Return the (x, y) coordinate for the center point of the cell that contains the specified text.  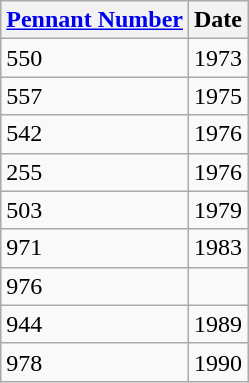
Pennant Number (95, 20)
1979 (218, 210)
1989 (218, 324)
1973 (218, 58)
557 (95, 96)
503 (95, 210)
1990 (218, 362)
978 (95, 362)
976 (95, 286)
Date (218, 20)
944 (95, 324)
1975 (218, 96)
1983 (218, 248)
550 (95, 58)
542 (95, 134)
971 (95, 248)
255 (95, 172)
